Return the [X, Y] coordinate for the center point of the cell that contains the specified text.  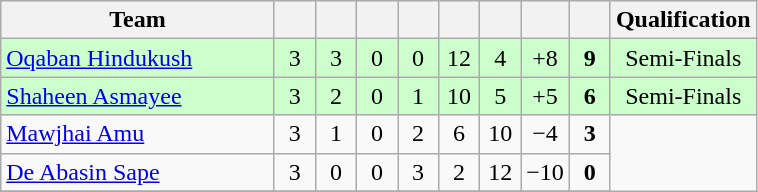
5 [500, 96]
Qualification [683, 20]
Team [138, 20]
−10 [546, 172]
+8 [546, 58]
De Abasin Sape [138, 172]
Oqaban Hindukush [138, 58]
+5 [546, 96]
Mawjhai Amu [138, 134]
−4 [546, 134]
4 [500, 58]
Shaheen Asmayee [138, 96]
9 [590, 58]
